For the text-containing cell, return its midpoint in [x, y] coordinate format. 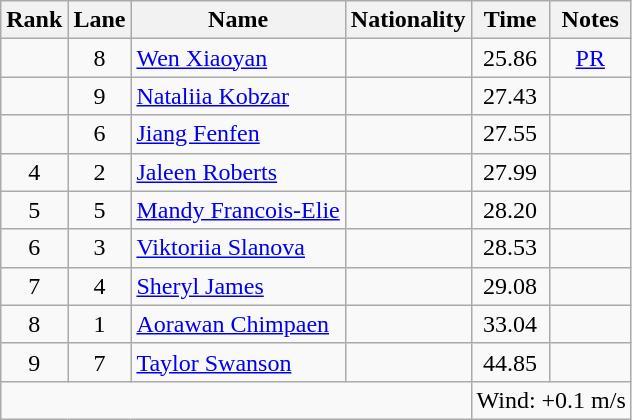
44.85 [510, 362]
28.53 [510, 248]
Nataliia Kobzar [238, 96]
Nationality [408, 20]
27.43 [510, 96]
Lane [100, 20]
3 [100, 248]
Wind: +0.1 m/s [551, 400]
33.04 [510, 324]
Aorawan Chimpaen [238, 324]
Viktoriia Slanova [238, 248]
Mandy Francois-Elie [238, 210]
27.99 [510, 172]
25.86 [510, 58]
PR [590, 58]
Wen Xiaoyan [238, 58]
Rank [34, 20]
Time [510, 20]
Taylor Swanson [238, 362]
Name [238, 20]
Sheryl James [238, 286]
1 [100, 324]
2 [100, 172]
29.08 [510, 286]
Notes [590, 20]
27.55 [510, 134]
Jiang Fenfen [238, 134]
Jaleen Roberts [238, 172]
28.20 [510, 210]
